Extract the [x, y] coordinate from the center of the cell holding the provided text.  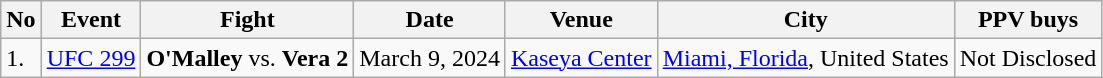
Date [430, 20]
Miami, Florida, United States [806, 58]
Venue [581, 20]
Fight [248, 20]
Not Disclosed [1028, 58]
1. [21, 58]
Event [91, 20]
March 9, 2024 [430, 58]
Kaseya Center [581, 58]
PPV buys [1028, 20]
No [21, 20]
UFC 299 [91, 58]
City [806, 20]
O'Malley vs. Vera 2 [248, 58]
